From the cell containing the given text, extract its center point as [X, Y] coordinate. 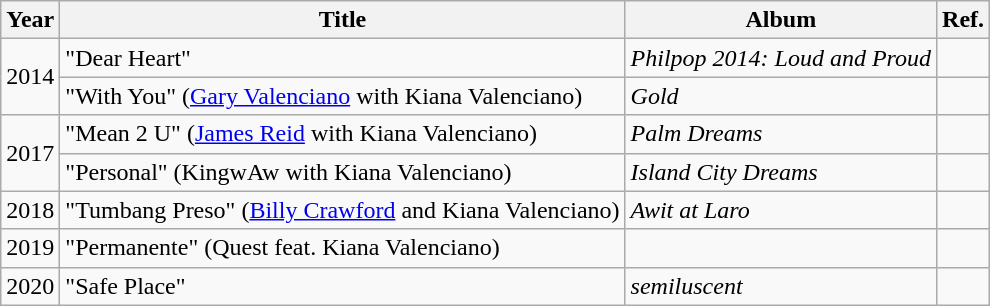
Ref. [964, 20]
Year [30, 20]
Title [342, 20]
2018 [30, 210]
"With You" (Gary Valenciano with Kiana Valenciano) [342, 96]
2014 [30, 77]
2017 [30, 153]
"Dear Heart" [342, 58]
2019 [30, 248]
"Tumbang Preso" (Billy Crawford and Kiana Valenciano) [342, 210]
Album [781, 20]
Awit at Laro [781, 210]
Island City Dreams [781, 172]
"Permanente" (Quest feat. Kiana Valenciano) [342, 248]
2020 [30, 286]
"Personal" (KingwAw with Kiana Valenciano) [342, 172]
semiluscent [781, 286]
Palm Dreams [781, 134]
Philpop 2014: Loud and Proud [781, 58]
Gold [781, 96]
"Safe Place" [342, 286]
"Mean 2 U" (James Reid with Kiana Valenciano) [342, 134]
